From the cell containing the given text, extract its center point as [X, Y] coordinate. 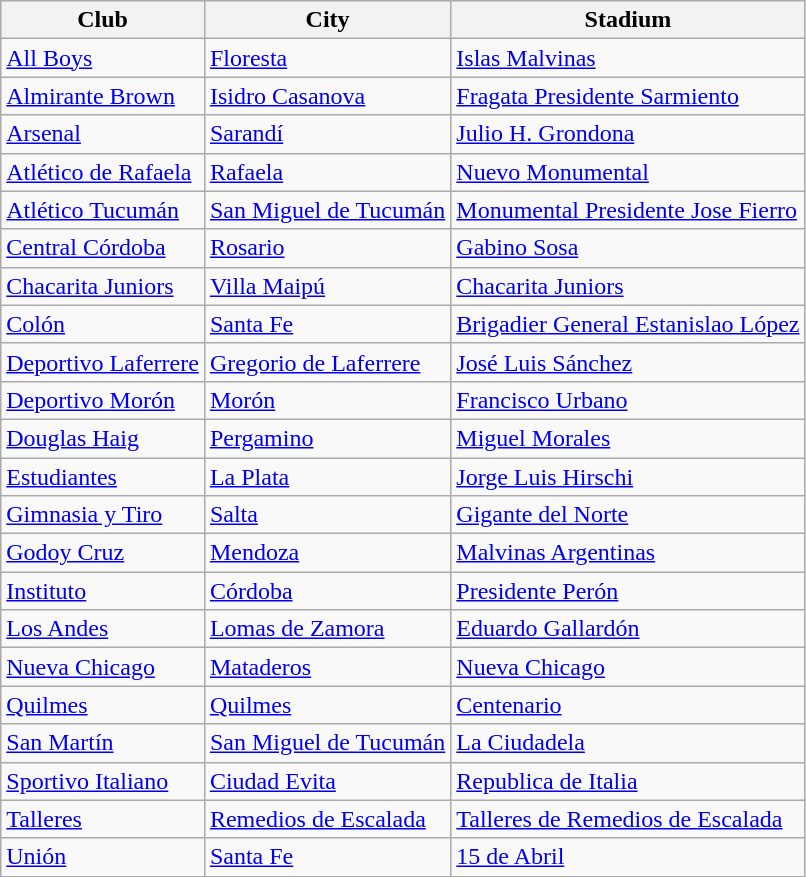
Ciudad Evita [327, 781]
Jorge Luis Hirschi [628, 477]
Deportivo Morón [103, 400]
Almirante Brown [103, 96]
Sportivo Italiano [103, 781]
City [327, 20]
Deportivo Laferrere [103, 362]
Pergamino [327, 438]
Gigante del Norte [628, 515]
Monumental Presidente Jose Fierro [628, 210]
Julio H. Grondona [628, 134]
Rosario [327, 248]
San Martín [103, 743]
José Luis Sánchez [628, 362]
Eduardo Gallardón [628, 629]
Francisco Urbano [628, 400]
Isidro Casanova [327, 96]
Gimnasia y Tiro [103, 515]
Malvinas Argentinas [628, 553]
Talleres de Remedios de Escalada [628, 819]
Villa Maipú [327, 286]
Gregorio de Laferrere [327, 362]
Gabino Sosa [628, 248]
Miguel Morales [628, 438]
Colón [103, 324]
La Plata [327, 477]
Brigadier General Estanislao López [628, 324]
Nuevo Monumental [628, 172]
Stadium [628, 20]
Remedios de Escalada [327, 819]
Arsenal [103, 134]
Islas Malvinas [628, 58]
Floresta [327, 58]
Lomas de Zamora [327, 629]
All Boys [103, 58]
Club [103, 20]
Fragata Presidente Sarmiento [628, 96]
Estudiantes [103, 477]
Salta [327, 515]
Mendoza [327, 553]
15 de Abril [628, 857]
Mataderos [327, 667]
Atlético de Rafaela [103, 172]
La Ciudadela [628, 743]
Godoy Cruz [103, 553]
Morón [327, 400]
Instituto [103, 591]
Córdoba [327, 591]
Los Andes [103, 629]
Central Córdoba [103, 248]
Rafaela [327, 172]
Talleres [103, 819]
Unión [103, 857]
Douglas Haig [103, 438]
Presidente Perón [628, 591]
Centenario [628, 705]
Atlético Tucumán [103, 210]
Republica de Italia [628, 781]
Sarandí [327, 134]
